For the text-containing cell, return its midpoint in [x, y] coordinate format. 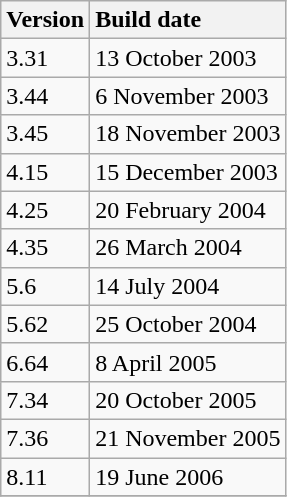
14 July 2004 [188, 286]
21 November 2005 [188, 438]
3.45 [46, 134]
20 February 2004 [188, 210]
13 October 2003 [188, 58]
5.62 [46, 324]
3.31 [46, 58]
4.25 [46, 210]
8 April 2005 [188, 362]
15 December 2003 [188, 172]
Version [46, 20]
5.6 [46, 286]
19 June 2006 [188, 477]
18 November 2003 [188, 134]
7.34 [46, 400]
6 November 2003 [188, 96]
6.64 [46, 362]
26 March 2004 [188, 248]
20 October 2005 [188, 400]
25 October 2004 [188, 324]
4.35 [46, 248]
4.15 [46, 172]
7.36 [46, 438]
8.11 [46, 477]
3.44 [46, 96]
Build date [188, 20]
